Capture the cell that displays the provided text and extract its [X, Y] central coordinate. 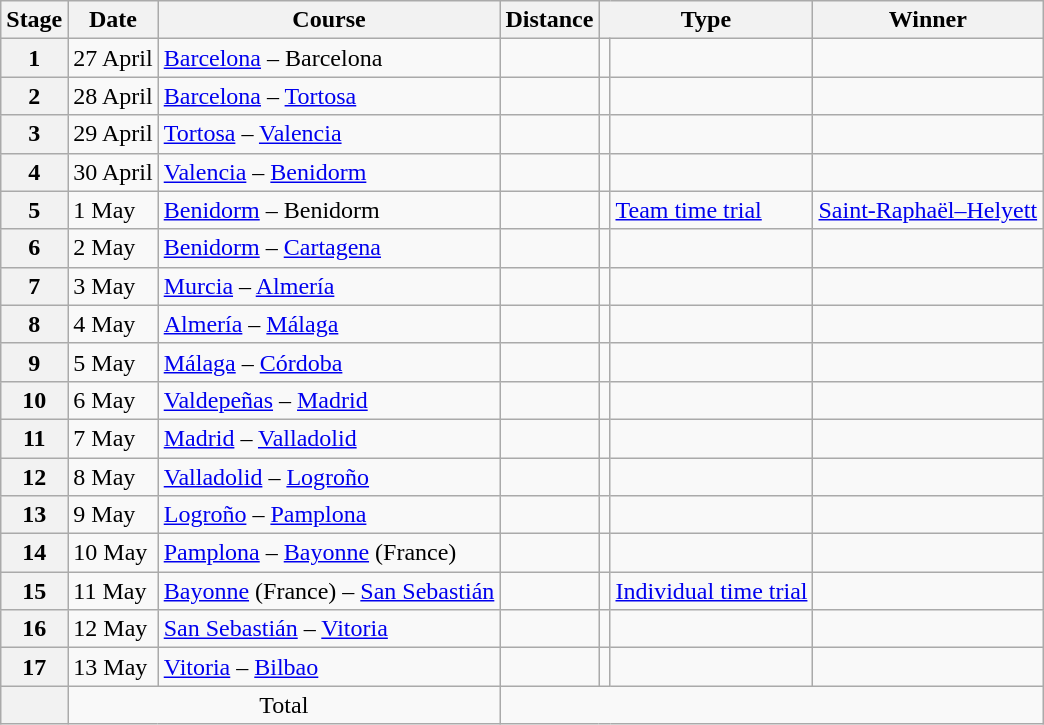
Individual time trial [712, 591]
1 May [113, 210]
13 [34, 515]
Almería – Málaga [329, 324]
5 May [113, 362]
Valencia – Benidorm [329, 172]
Barcelona – Barcelona [329, 58]
Murcia – Almería [329, 286]
Vitoria – Bilbao [329, 667]
Benidorm – Cartagena [329, 248]
9 May [113, 515]
27 April [113, 58]
15 [34, 591]
San Sebastián – Vitoria [329, 629]
13 May [113, 667]
1 [34, 58]
11 [34, 438]
11 May [113, 591]
8 May [113, 477]
Tortosa – Valencia [329, 134]
7 May [113, 438]
10 May [113, 553]
14 [34, 553]
Stage [34, 20]
3 May [113, 286]
Team time trial [712, 210]
2 May [113, 248]
Total [284, 705]
Course [329, 20]
Valdepeñas – Madrid [329, 400]
12 [34, 477]
30 April [113, 172]
12 May [113, 629]
6 May [113, 400]
10 [34, 400]
29 April [113, 134]
Type [706, 20]
Málaga – Córdoba [329, 362]
28 April [113, 96]
5 [34, 210]
2 [34, 96]
9 [34, 362]
Madrid – Valladolid [329, 438]
Pamplona – Bayonne (France) [329, 553]
3 [34, 134]
Winner [928, 20]
Bayonne (France) – San Sebastián [329, 591]
Date [113, 20]
6 [34, 248]
7 [34, 286]
4 May [113, 324]
17 [34, 667]
Saint-Raphaël–Helyett [928, 210]
Logroño – Pamplona [329, 515]
8 [34, 324]
4 [34, 172]
16 [34, 629]
Barcelona – Tortosa [329, 96]
Valladolid – Logroño [329, 477]
Distance [550, 20]
Benidorm – Benidorm [329, 210]
